Pinpoint the cell where the given text exists, returning its [x, y] midpoint coordinate. 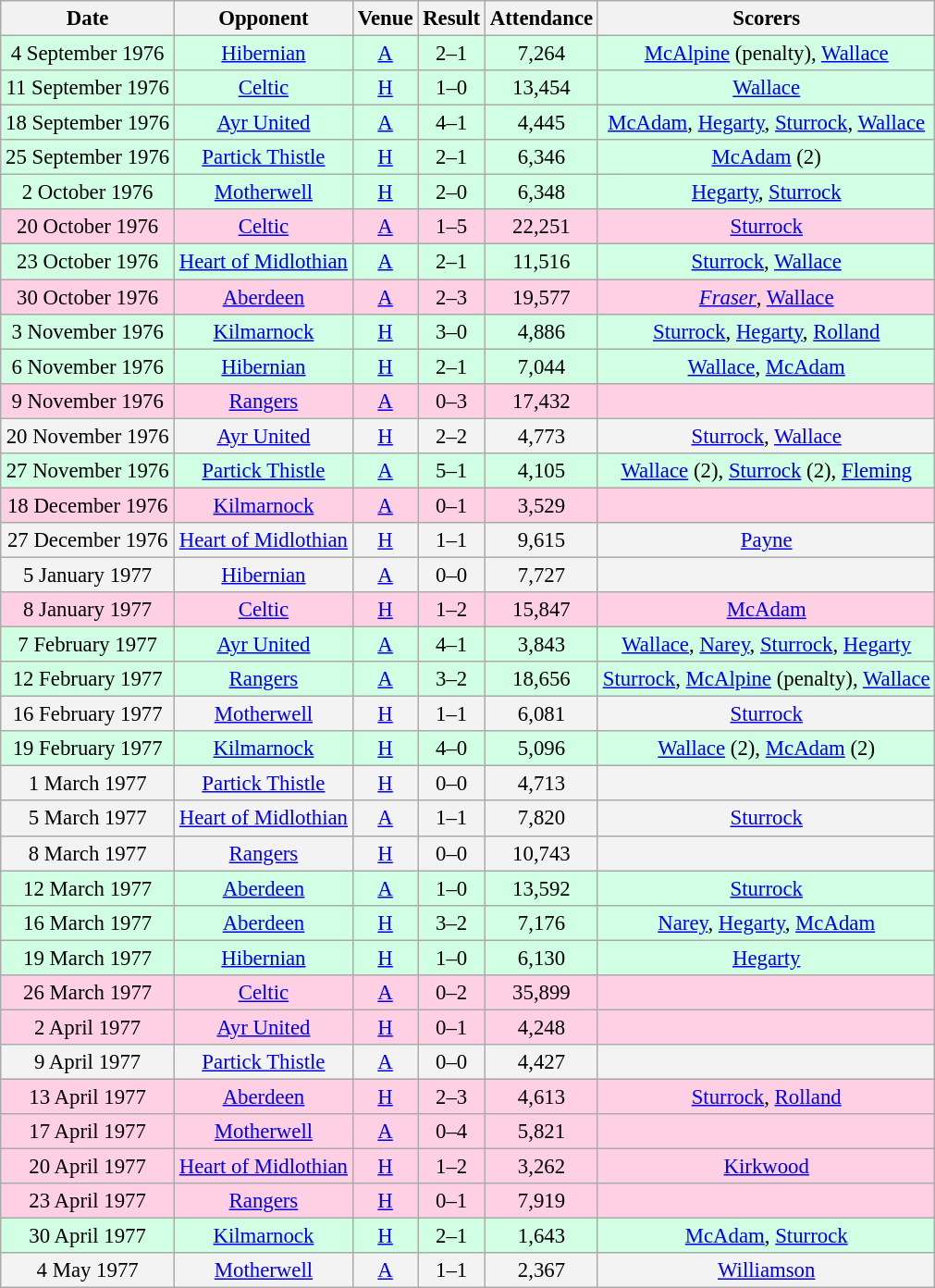
Wallace, McAdam [766, 366]
9 April 1977 [88, 1062]
3 November 1976 [88, 331]
Attendance [541, 19]
7,264 [541, 54]
25 September 1976 [88, 157]
8 January 1977 [88, 610]
7,919 [541, 1201]
7,044 [541, 366]
5–1 [451, 471]
McAdam [766, 610]
16 February 1977 [88, 714]
6,130 [541, 958]
30 October 1976 [88, 297]
18 September 1976 [88, 123]
19 February 1977 [88, 749]
Kirkwood [766, 1167]
7,176 [541, 923]
11,516 [541, 262]
Scorers [766, 19]
0–2 [451, 993]
15,847 [541, 610]
6,348 [541, 192]
Sturrock, Rolland [766, 1096]
13,592 [541, 888]
5 January 1977 [88, 575]
9 November 1976 [88, 401]
35,899 [541, 993]
30 April 1977 [88, 1236]
16 March 1977 [88, 923]
2 April 1977 [88, 1027]
Sturrock, McAlpine (penalty), Wallace [766, 679]
1 March 1977 [88, 784]
Sturrock, Hegarty, Rolland [766, 331]
18,656 [541, 679]
McAdam (2) [766, 157]
Fraser, Wallace [766, 297]
4,773 [541, 436]
17 April 1977 [88, 1132]
4,713 [541, 784]
7,820 [541, 819]
5,821 [541, 1132]
20 October 1976 [88, 227]
0–4 [451, 1132]
3,529 [541, 505]
23 October 1976 [88, 262]
5 March 1977 [88, 819]
3,843 [541, 645]
Williamson [766, 1270]
Wallace (2), Sturrock (2), Fleming [766, 471]
4–0 [451, 749]
3–0 [451, 331]
9,615 [541, 540]
20 November 1976 [88, 436]
12 February 1977 [88, 679]
19 March 1977 [88, 958]
Wallace (2), McAdam (2) [766, 749]
2–0 [451, 192]
7,727 [541, 575]
27 December 1976 [88, 540]
20 April 1977 [88, 1167]
Wallace, Narey, Sturrock, Hegarty [766, 645]
12 March 1977 [88, 888]
Payne [766, 540]
7 February 1977 [88, 645]
Venue [385, 19]
4 May 1977 [88, 1270]
26 March 1977 [88, 993]
10,743 [541, 853]
18 December 1976 [88, 505]
17,432 [541, 401]
4 September 1976 [88, 54]
27 November 1976 [88, 471]
McAdam, Hegarty, Sturrock, Wallace [766, 123]
McAlpine (penalty), Wallace [766, 54]
4,886 [541, 331]
2,367 [541, 1270]
5,096 [541, 749]
2 October 1976 [88, 192]
1,643 [541, 1236]
0–3 [451, 401]
4,105 [541, 471]
4,427 [541, 1062]
6,081 [541, 714]
19,577 [541, 297]
1–5 [451, 227]
6 November 1976 [88, 366]
22,251 [541, 227]
4,613 [541, 1096]
McAdam, Sturrock [766, 1236]
Wallace [766, 88]
8 March 1977 [88, 853]
4,445 [541, 123]
Hegarty, Sturrock [766, 192]
Narey, Hegarty, McAdam [766, 923]
Date [88, 19]
Opponent [265, 19]
3,262 [541, 1167]
13,454 [541, 88]
Result [451, 19]
2–2 [451, 436]
6,346 [541, 157]
13 April 1977 [88, 1096]
11 September 1976 [88, 88]
Hegarty [766, 958]
4,248 [541, 1027]
23 April 1977 [88, 1201]
